Provide the (X, Y) coordinate of the cell's center where the given text is located.  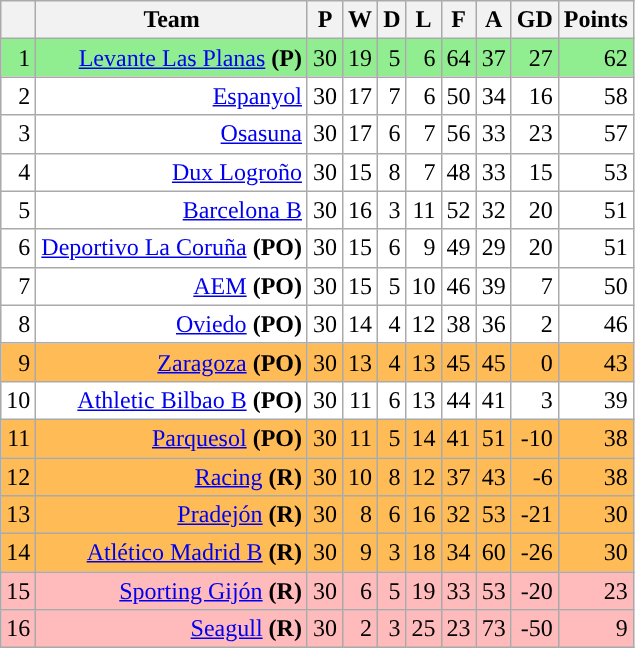
18 (424, 553)
-26 (534, 553)
44 (458, 400)
F (458, 20)
Dux Logroño (172, 172)
48 (458, 172)
29 (494, 248)
-21 (534, 515)
Atlético Madrid B (R) (172, 553)
Athletic Bilbao B (PO) (172, 400)
Team (172, 20)
Barcelona B (172, 210)
36 (494, 324)
60 (494, 553)
58 (596, 96)
Parquesol (PO) (172, 438)
Deportivo La Coruña (PO) (172, 248)
73 (494, 629)
Levante Las Planas (P) (172, 58)
Zaragoza (PO) (172, 362)
27 (534, 58)
Seagull (R) (172, 629)
W (360, 20)
Sporting Gijón (R) (172, 591)
P (324, 20)
Racing (R) (172, 477)
49 (458, 248)
GD (534, 20)
Espanyol (172, 96)
Pradejón (R) (172, 515)
1 (18, 58)
0 (534, 362)
56 (458, 134)
D (392, 20)
52 (458, 210)
Oviedo (PO) (172, 324)
Points (596, 20)
62 (596, 58)
L (424, 20)
-6 (534, 477)
25 (424, 629)
-20 (534, 591)
-10 (534, 438)
-50 (534, 629)
57 (596, 134)
Osasuna (172, 134)
AEM (PO) (172, 286)
64 (458, 58)
A (494, 20)
